For the text-containing cell, return its midpoint in [x, y] coordinate format. 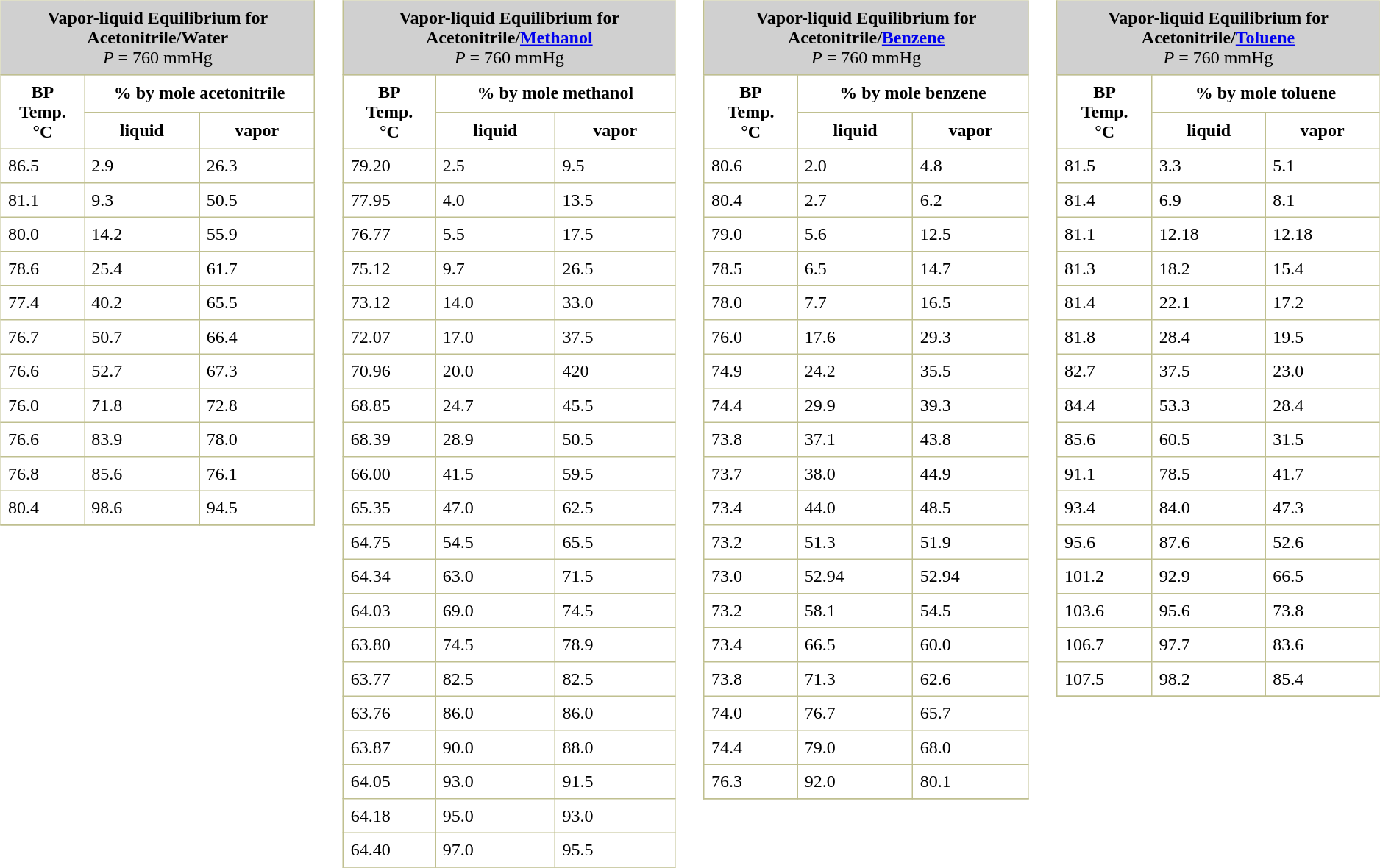
4.0 [496, 200]
95.0 [496, 816]
43.8 [971, 439]
60.0 [971, 644]
Vapor-liquid Equilibrium for Acetonitrile/BenzeneP = 760 mmHg [867, 38]
% by mole benzene [913, 93]
97.0 [496, 850]
6.2 [971, 200]
9.3 [142, 200]
61.7 [257, 268]
19.5 [1322, 337]
29.3 [971, 337]
55.9 [257, 234]
Vapor-liquid Equilibrium for Acetonitrile/TolueneP = 760 mmHg [1218, 38]
9.5 [615, 166]
83.6 [1322, 644]
29.9 [855, 405]
26.5 [615, 268]
2.9 [142, 166]
62.6 [971, 679]
69.0 [496, 611]
63.76 [390, 713]
83.9 [142, 439]
20.0 [496, 371]
87.6 [1209, 542]
63.80 [390, 644]
15.4 [1322, 268]
17.0 [496, 337]
14.7 [971, 268]
% by mole acetonitrile [200, 93]
64.05 [390, 781]
37.1 [855, 439]
53.3 [1209, 405]
17.5 [615, 234]
14.0 [496, 302]
47.0 [496, 508]
7.7 [855, 302]
77.4 [43, 302]
72.07 [390, 337]
45.5 [615, 405]
76.77 [390, 234]
35.5 [971, 371]
97.7 [1209, 644]
75.12 [390, 268]
Vapor-liquid Equilibrium for Acetonitrile/WaterP = 760 mmHg [157, 38]
63.77 [390, 679]
88.0 [615, 747]
70.96 [390, 371]
73.12 [390, 302]
72.8 [257, 405]
107.5 [1105, 679]
68.85 [390, 405]
86.5 [43, 166]
84.4 [1105, 405]
14.2 [142, 234]
% by mole toluene [1265, 93]
63.87 [390, 747]
68.39 [390, 439]
98.2 [1209, 679]
94.5 [257, 508]
74.0 [750, 713]
58.1 [855, 611]
3.3 [1209, 166]
13.5 [615, 200]
67.3 [257, 371]
44.0 [855, 508]
90.0 [496, 747]
66.00 [390, 474]
63.0 [496, 576]
81.3 [1105, 268]
95.5 [615, 850]
26.3 [257, 166]
64.03 [390, 611]
81.8 [1105, 337]
25.4 [142, 268]
64.75 [390, 542]
60.5 [1209, 439]
80.0 [43, 234]
78.6 [43, 268]
Vapor-liquid Equilibrium for Acetonitrile/MethanolP = 760 mmHg [509, 38]
84.0 [1209, 508]
2.0 [855, 166]
22.1 [1209, 302]
420 [615, 371]
17.2 [1322, 302]
73.7 [750, 474]
65.35 [390, 508]
44.9 [971, 474]
93.4 [1105, 508]
78.9 [615, 644]
6.5 [855, 268]
82.7 [1105, 371]
39.3 [971, 405]
80.1 [971, 781]
76.1 [257, 474]
2.7 [855, 200]
5.6 [855, 234]
101.2 [1105, 576]
50.7 [142, 337]
64.34 [390, 576]
16.5 [971, 302]
51.9 [971, 542]
31.5 [1322, 439]
71.5 [615, 576]
41.5 [496, 474]
62.5 [615, 508]
4.8 [971, 166]
52.7 [142, 371]
106.7 [1105, 644]
92.0 [855, 781]
41.7 [1322, 474]
91.5 [615, 781]
76.8 [43, 474]
92.9 [1209, 576]
12.5 [971, 234]
18.2 [1209, 268]
24.2 [855, 371]
59.5 [615, 474]
51.3 [855, 542]
48.5 [971, 508]
6.9 [1209, 200]
80.6 [750, 166]
71.3 [855, 679]
5.5 [496, 234]
52.6 [1322, 542]
91.1 [1105, 474]
24.7 [496, 405]
66.4 [257, 337]
64.18 [390, 816]
9.7 [496, 268]
85.4 [1322, 679]
98.6 [142, 508]
74.9 [750, 371]
103.6 [1105, 611]
23.0 [1322, 371]
76.3 [750, 781]
40.2 [142, 302]
38.0 [855, 474]
71.8 [142, 405]
64.40 [390, 850]
47.3 [1322, 508]
73.0 [750, 576]
17.6 [855, 337]
2.5 [496, 166]
5.1 [1322, 166]
79.20 [390, 166]
68.0 [971, 747]
81.5 [1105, 166]
8.1 [1322, 200]
65.7 [971, 713]
28.9 [496, 439]
% by mole methanol [555, 93]
33.0 [615, 302]
77.95 [390, 200]
